Capture the cell that displays the provided text and extract its [X, Y] central coordinate. 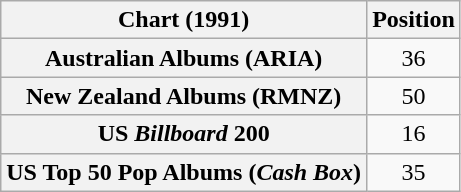
36 [414, 58]
Australian Albums (ARIA) [184, 58]
US Billboard 200 [184, 134]
Position [414, 20]
Chart (1991) [184, 20]
New Zealand Albums (RMNZ) [184, 96]
16 [414, 134]
35 [414, 172]
50 [414, 96]
US Top 50 Pop Albums (Cash Box) [184, 172]
